Scan for the cell matching the given text and deliver its [x, y] coordinate at center. 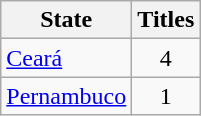
Pernambuco [66, 96]
1 [166, 96]
4 [166, 58]
Titles [166, 20]
State [66, 20]
Ceará [66, 58]
